From the cell containing the given text, extract its center point as [X, Y] coordinate. 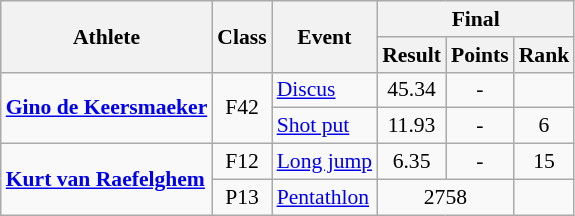
P13 [242, 197]
11.93 [412, 126]
Shot put [324, 126]
Class [242, 36]
F42 [242, 108]
Kurt van Raefelghem [107, 180]
Rank [544, 55]
Final [476, 19]
6.35 [412, 162]
Pentathlon [324, 197]
2758 [446, 197]
Event [324, 36]
6 [544, 126]
Result [412, 55]
Long jump [324, 162]
Discus [324, 90]
45.34 [412, 90]
F12 [242, 162]
Gino de Keersmaeker [107, 108]
Athlete [107, 36]
15 [544, 162]
Points [480, 55]
